Find where the given text appears and provide that cell's center as [X, Y] coordinate. 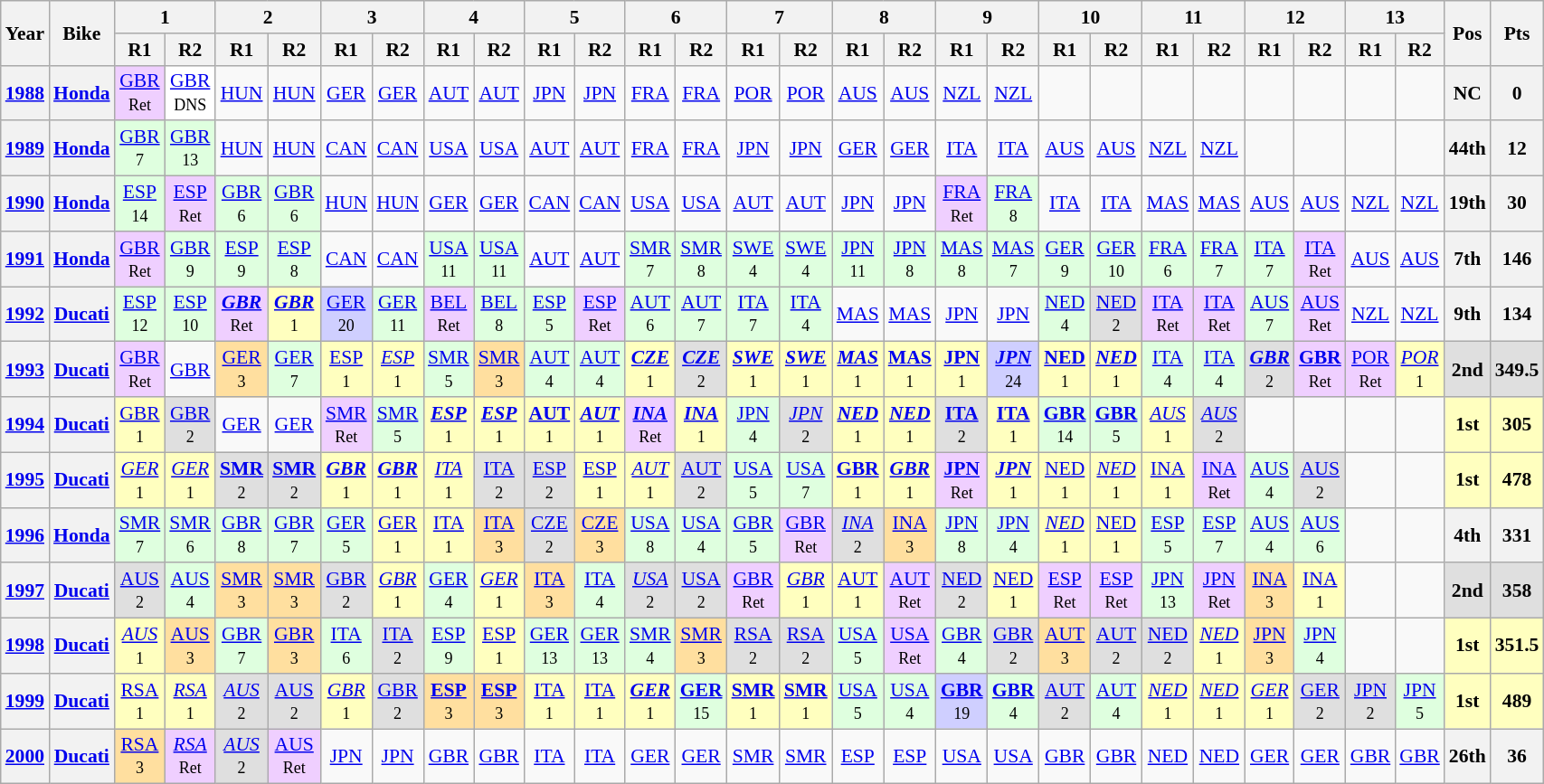
Year [25, 33]
ITA6 [346, 646]
BELRet [449, 315]
GBRDNS [190, 92]
11 [1193, 17]
GBR3 [294, 646]
2000 [25, 756]
NED4 [1066, 315]
1997 [25, 591]
19th [1467, 204]
1993 [25, 369]
1989 [25, 148]
146 [1518, 259]
30 [1518, 204]
GER3 [242, 369]
1996 [25, 535]
1999 [25, 702]
Pts [1518, 33]
44th [1467, 148]
ESP7 [1219, 535]
358 [1518, 591]
1 [165, 17]
2 [268, 17]
134 [1518, 315]
MAS8 [962, 259]
AUTRet [910, 591]
ESP14 [140, 204]
ESP2 [550, 479]
GER9 [1066, 259]
1992 [25, 315]
4th [1467, 535]
8 [885, 17]
331 [1518, 535]
AUS6 [1321, 535]
351.5 [1518, 646]
GER15 [702, 702]
FRA8 [1013, 204]
NC [1467, 92]
GBR13 [190, 148]
GER4 [449, 591]
7 [780, 17]
7th [1467, 259]
GER2 [1321, 702]
9th [1467, 315]
JPN5 [1420, 702]
1988 [25, 92]
Pos [1467, 33]
SMR4 [650, 646]
GER11 [398, 315]
478 [1518, 479]
USA8 [650, 535]
PORRet [1371, 369]
RSA3 [140, 756]
GER10 [1116, 259]
POR1 [1420, 369]
BEL8 [499, 315]
ESP12 [140, 315]
JPN24 [1013, 369]
1990 [25, 204]
1994 [25, 425]
ESP10 [190, 315]
5 [575, 17]
JPN3 [1270, 646]
349.5 [1518, 369]
MAS7 [1013, 259]
3 [372, 17]
FRARet [962, 204]
JPN13 [1167, 591]
305 [1518, 425]
AUT6 [650, 315]
AUT3 [1066, 646]
USARet [910, 646]
INA2 [857, 535]
SMRRet [346, 425]
1998 [25, 646]
26th [1467, 756]
ESP8 [294, 259]
489 [1518, 702]
FRA6 [1167, 259]
1995 [25, 479]
FRA7 [1219, 259]
CZE3 [600, 535]
13 [1395, 17]
GER7 [294, 369]
GBR14 [1066, 425]
CZE1 [650, 369]
JPN11 [857, 259]
GER20 [346, 315]
GBR8 [242, 535]
1991 [25, 259]
SMR8 [702, 259]
USA7 [806, 479]
AUS3 [190, 646]
SMR6 [190, 535]
GER5 [346, 535]
AUT7 [702, 315]
6 [677, 17]
4 [474, 17]
Bike [81, 33]
GBR19 [962, 702]
10 [1091, 17]
AUS7 [1270, 315]
36 [1518, 756]
RSARet [190, 756]
0 [1518, 92]
GBR9 [190, 259]
9 [988, 17]
